Output the (x, y) coordinate of the center of the cell containing the given text.  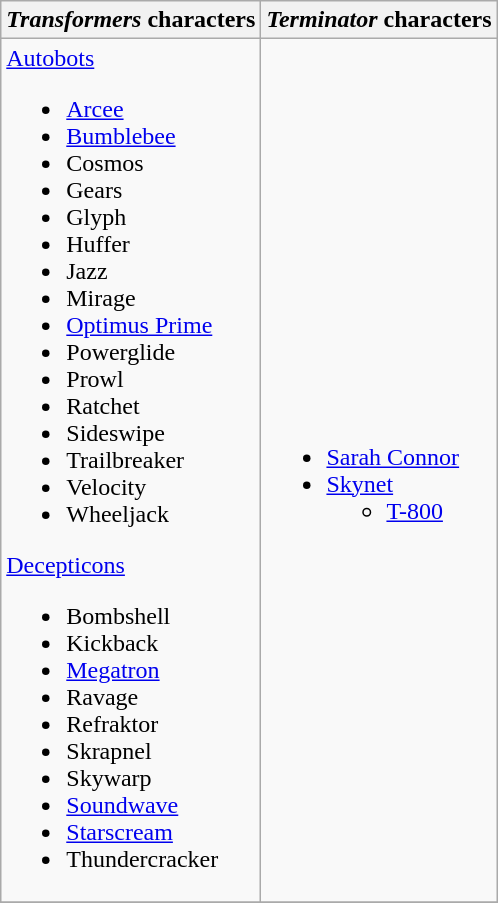
Sarah ConnorSkynetT-800 (379, 470)
Transformers characters (131, 20)
Terminator characters (379, 20)
